Search for the cell housing the specified text and yield its [x, y] center coordinate. 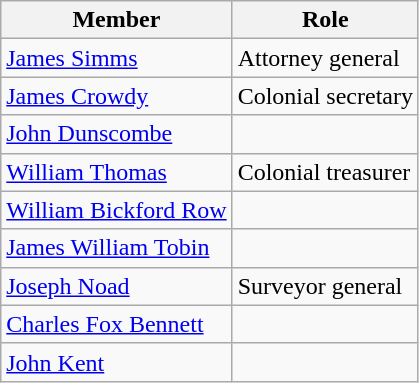
Role [325, 20]
William Bickford Row [116, 210]
James Crowdy [116, 96]
John Kent [116, 362]
Member [116, 20]
John Dunscombe [116, 134]
Joseph Noad [116, 286]
Charles Fox Bennett [116, 324]
Colonial treasurer [325, 172]
James Simms [116, 58]
Attorney general [325, 58]
James William Tobin [116, 248]
Colonial secretary [325, 96]
Surveyor general [325, 286]
William Thomas [116, 172]
